Search for the cell housing the specified text and yield its (x, y) center coordinate. 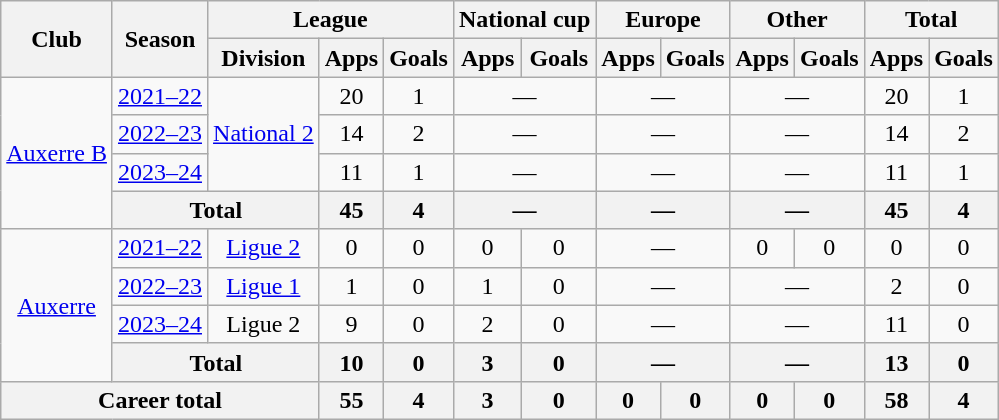
Career total (160, 400)
Auxerre (57, 305)
58 (896, 400)
Season (160, 39)
55 (351, 400)
9 (351, 324)
National 2 (264, 134)
Europe (663, 20)
League (331, 20)
Other (797, 20)
10 (351, 362)
Division (264, 58)
Auxerre B (57, 153)
Ligue 1 (264, 286)
Club (57, 39)
National cup (524, 20)
13 (896, 362)
